Pinpoint the cell where the given text exists, returning its [X, Y] midpoint coordinate. 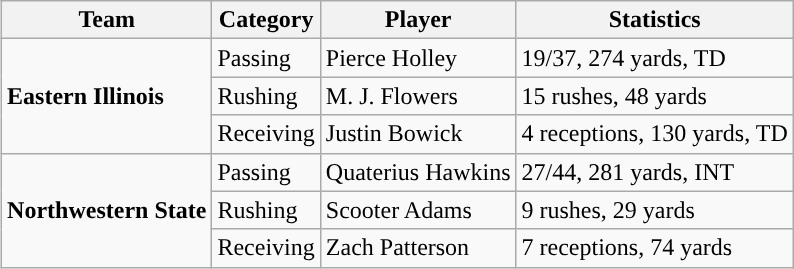
4 receptions, 130 yards, TD [654, 134]
9 rushes, 29 yards [654, 210]
M. J. Flowers [418, 96]
Northwestern State [107, 210]
19/37, 274 yards, TD [654, 58]
Zach Patterson [418, 248]
Statistics [654, 20]
Quaterius Hawkins [418, 172]
Team [107, 20]
7 receptions, 74 yards [654, 248]
Pierce Holley [418, 58]
Category [266, 20]
Scooter Adams [418, 210]
Justin Bowick [418, 134]
27/44, 281 yards, INT [654, 172]
Player [418, 20]
Eastern Illinois [107, 96]
15 rushes, 48 yards [654, 96]
